Provide the [x, y] coordinate of the cell's center where the given text is located.  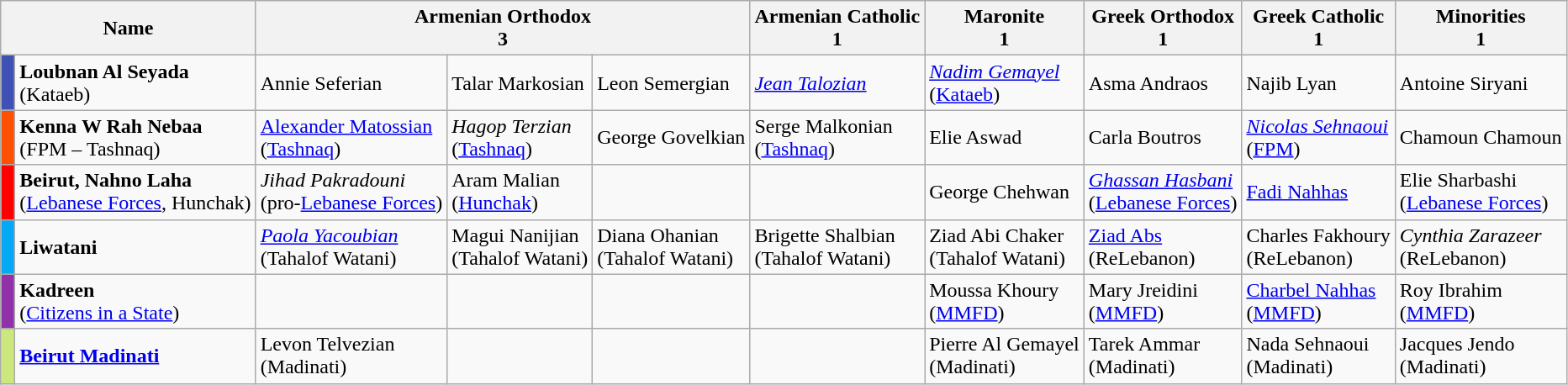
Jihad Pakradouni(pro-Lebanese Forces) [351, 192]
Minorities1 [1481, 29]
Carla Boutros [1163, 138]
Ghassan Hasbani(Lebanese Forces) [1163, 192]
Armenian Catholic1 [837, 29]
Nicolas Sehnaoui(FPM) [1318, 138]
Kenna W Rah Nebaa(FPM – Tashnaq) [135, 138]
Chamoun Chamoun [1481, 138]
Talar Markosian [520, 82]
Pierre Al Gemayel(Madinati) [1005, 356]
Serge Malkonian(Tashnaq) [837, 138]
Beirut, Nahno Laha(Lebanese Forces, Hunchak) [135, 192]
Nadim Gemayel(Kataeb) [1005, 82]
Jacques Jendo(Madinati) [1481, 356]
Elie Aswad [1005, 138]
Aram Malian(Hunchak) [520, 192]
Antoine Siryani [1481, 82]
Maronite1 [1005, 29]
Charbel Nahhas(MMFD) [1318, 301]
Paola Yacoubian(Tahalof Watani) [351, 247]
Name [128, 29]
Asma Andraos [1163, 82]
George Govelkian [671, 138]
Loubnan Al Seyada(Kataeb) [135, 82]
Mary Jreidini(MMFD) [1163, 301]
Brigette Shalbian(Tahalof Watani) [837, 247]
Ziad Abi Chaker(Tahalof Watani) [1005, 247]
Tarek Ammar(Madinati) [1163, 356]
Magui Nanijian(Tahalof Watani) [520, 247]
Ziad Abs(ReLebanon) [1163, 247]
Cynthia Zarazeer(ReLebanon) [1481, 247]
Alexander Matossian(Tashnaq) [351, 138]
Levon Telvezian(Madinati) [351, 356]
George Chehwan [1005, 192]
Greek Catholic1 [1318, 29]
Jean Talozian [837, 82]
Annie Seferian [351, 82]
Najib Lyan [1318, 82]
Nada Sehnaoui(Madinati) [1318, 356]
Diana Ohanian(Tahalof Watani) [671, 247]
Fadi Nahhas [1318, 192]
Liwatani [135, 247]
Kadreen(Citizens in a State) [135, 301]
Greek Orthodox1 [1163, 29]
Hagop Terzian(Tashnaq) [520, 138]
Charles Fakhoury(ReLebanon) [1318, 247]
Roy Ibrahim(MMFD) [1481, 301]
Moussa Khoury(MMFD) [1005, 301]
Armenian Orthodox3 [503, 29]
Elie Sharbashi(Lebanese Forces) [1481, 192]
Beirut Madinati [135, 356]
Leon Semergian [671, 82]
